Search for the cell housing the specified text and yield its (X, Y) center coordinate. 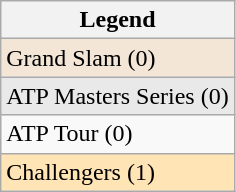
Challengers (1) (118, 172)
Grand Slam (0) (118, 58)
Legend (118, 20)
ATP Masters Series (0) (118, 96)
ATP Tour (0) (118, 134)
